Locate the cell with the specified text and output its (X, Y) center coordinate. 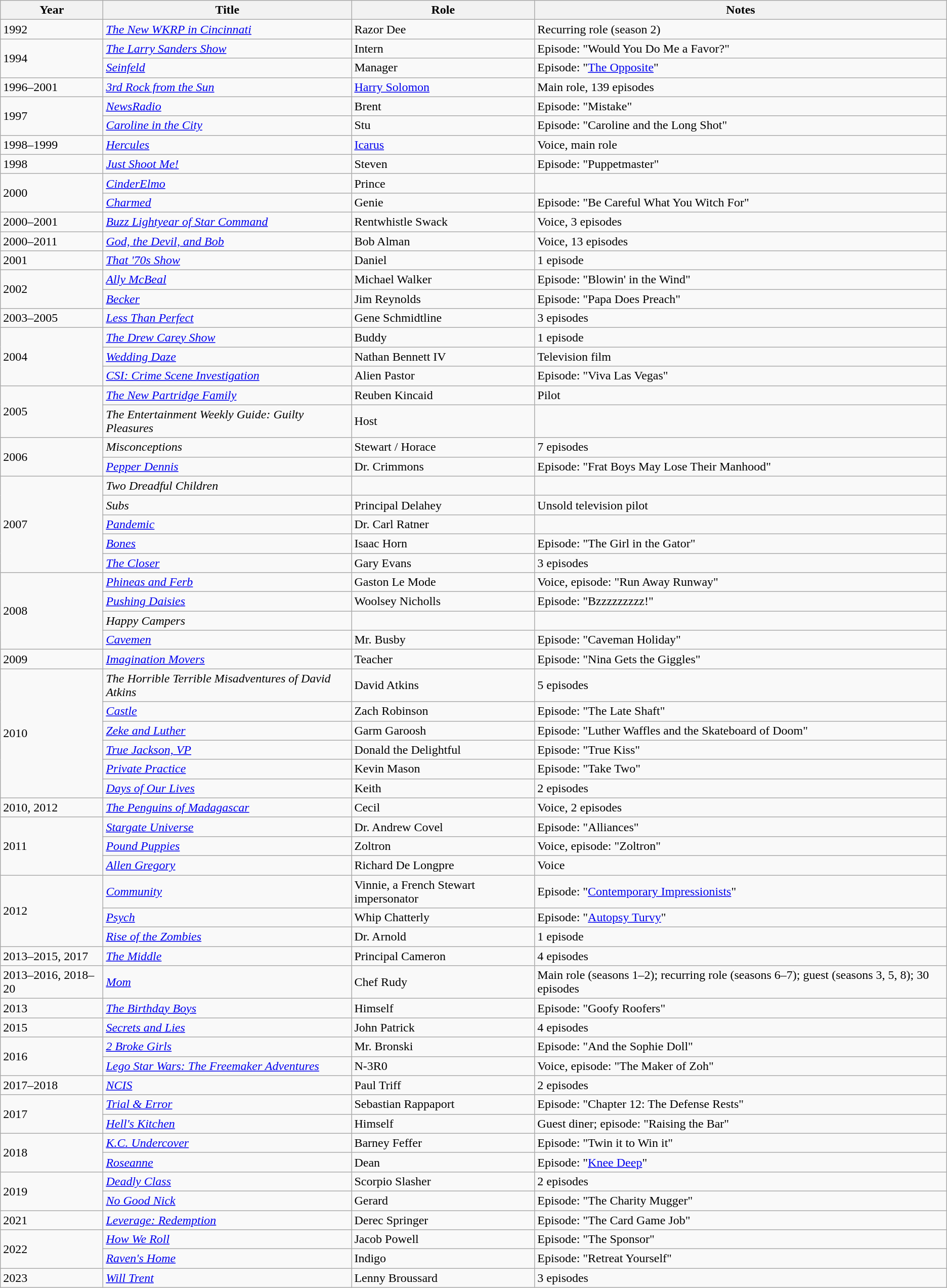
Barney Feffer (443, 1143)
2012 (52, 911)
Reuben Kincaid (443, 395)
2004 (52, 357)
That '70s Show (228, 261)
K.C. Undercover (228, 1143)
Chef Rudy (443, 982)
Episode: "The Charity Mugger" (741, 1200)
Two Dreadful Children (228, 486)
2009 (52, 659)
Pepper Dennis (228, 466)
Notes (741, 10)
1998–1999 (52, 145)
2010, 2012 (52, 807)
Indigo (443, 1259)
Episode: "Puppetmaster" (741, 164)
CinderElmo (228, 183)
Wedding Daze (228, 357)
Whip Chatterly (443, 918)
Episode: "Mistake" (741, 106)
Episode: "The Sponsor" (741, 1239)
Pound Puppies (228, 846)
Voice, 3 episodes (741, 222)
2015 (52, 1027)
Dr. Crimmons (443, 466)
Episode: "And the Sophie Doll" (741, 1047)
Roseanne (228, 1162)
1994 (52, 58)
Mom (228, 982)
The Penguins of Madagascar (228, 807)
2016 (52, 1056)
2000–2011 (52, 241)
Episode: "Retreat Yourself" (741, 1259)
The Middle (228, 956)
Zoltron (443, 846)
Just Shoot Me! (228, 164)
Episode: "Frat Boys May Lose Their Manhood" (741, 466)
Buzz Lightyear of Star Command (228, 222)
2007 (52, 524)
Gary Evans (443, 563)
Zach Robinson (443, 711)
Dr. Arnold (443, 937)
Voice (741, 865)
Happy Campers (228, 621)
The New Partridge Family (228, 395)
Unsold television pilot (741, 505)
Episode: "Contemporary Impressionists" (741, 891)
Misconceptions (228, 447)
Michael Walker (443, 280)
Year (52, 10)
1997 (52, 116)
Episode: "Viva Las Vegas" (741, 376)
Voice, 2 episodes (741, 807)
2006 (52, 457)
Donald the Delightful (443, 750)
True Jackson, VP (228, 750)
2010 (52, 734)
Title (228, 10)
Recurring role (season 2) (741, 29)
Isaac Horn (443, 543)
Leverage: Redemption (228, 1220)
Gaston Le Mode (443, 582)
Vinnie, a French Stewart impersonator (443, 891)
Episode: "Blowin' in the Wind" (741, 280)
Main role (seasons 1–2); recurring role (seasons 6–7); guest (seasons 3, 5, 8); 30 episodes (741, 982)
Episode: "The Opposite" (741, 68)
Community (228, 891)
Zeke and Luther (228, 731)
Sebastian Rappaport (443, 1104)
Phineas and Ferb (228, 582)
Voice, episode: "Zoltron" (741, 846)
Richard De Longpre (443, 865)
Role (443, 10)
NCIS (228, 1085)
Will Trent (228, 1278)
2 Broke Girls (228, 1047)
Voice, main role (741, 145)
Becker (228, 299)
1998 (52, 164)
Scorpio Slasher (443, 1181)
2013–2016, 2018–20 (52, 982)
2013 (52, 1008)
Pilot (741, 395)
Derec Springer (443, 1220)
Keith (443, 788)
Icarus (443, 145)
Caroline in the City (228, 125)
7 episodes (741, 447)
2000–2001 (52, 222)
Voice, episode: "Run Away Runway" (741, 582)
Television film (741, 357)
Bones (228, 543)
CSI: Crime Scene Investigation (228, 376)
The New WKRP in Cincinnati (228, 29)
Episode: "Goofy Roofers" (741, 1008)
Episode: "Be Careful What You Witch For" (741, 202)
2022 (52, 1249)
2017 (52, 1114)
Stewart / Horace (443, 447)
Deadly Class (228, 1181)
2003–2005 (52, 318)
2011 (52, 846)
Episode: "Luther Waffles and the Skateboard of Doom" (741, 731)
No Good Nick (228, 1200)
David Atkins (443, 685)
Principal Delahey (443, 505)
NewsRadio (228, 106)
Dr. Carl Ratner (443, 524)
Bob Alman (443, 241)
Episode: "Take Two" (741, 769)
Steven (443, 164)
Imagination Movers (228, 659)
Secrets and Lies (228, 1027)
Pandemic (228, 524)
N-3R0 (443, 1066)
Pushing Daisies (228, 602)
Voice, 13 episodes (741, 241)
The Birthday Boys (228, 1008)
Private Practice (228, 769)
3rd Rock from the Sun (228, 87)
Dean (443, 1162)
Seinfeld (228, 68)
Episode: "Papa Does Preach" (741, 299)
God, the Devil, and Bob (228, 241)
Lenny Broussard (443, 1278)
Stargate Universe (228, 827)
Ally McBeal (228, 280)
Alien Pastor (443, 376)
Dr. Andrew Covel (443, 827)
Mr. Bronski (443, 1047)
Genie (443, 202)
Rise of the Zombies (228, 937)
Episode: "Twin it to Win it" (741, 1143)
Castle (228, 711)
Jacob Powell (443, 1239)
Garm Garoosh (443, 731)
Kevin Mason (443, 769)
Episode: "True Kiss" (741, 750)
Hell's Kitchen (228, 1124)
Episode: "Caveman Holiday" (741, 640)
2023 (52, 1278)
Allen Gregory (228, 865)
Cavemen (228, 640)
Teacher (443, 659)
Episode: "Bzzzzzzzzz!" (741, 602)
Episode: "Nina Gets the Giggles" (741, 659)
5 episodes (741, 685)
Principal Cameron (443, 956)
Days of Our Lives (228, 788)
2019 (52, 1191)
Jim Reynolds (443, 299)
The Horrible Terrible Misadventures of David Atkins (228, 685)
Main role, 139 episodes (741, 87)
2021 (52, 1220)
Subs (228, 505)
2000 (52, 193)
Gerard (443, 1200)
Psych (228, 918)
Manager (443, 68)
Episode: "Caroline and the Long Shot" (741, 125)
Trial & Error (228, 1104)
Host (443, 421)
Episode: "Alliances" (741, 827)
Lego Star Wars: The Freemaker Adventures (228, 1066)
Episode: "The Late Shaft" (741, 711)
2017–2018 (52, 1085)
2002 (52, 289)
1996–2001 (52, 87)
Charmed (228, 202)
Woolsey Nicholls (443, 602)
Episode: "Knee Deep" (741, 1162)
Stu (443, 125)
Episode: "The Girl in the Gator" (741, 543)
Voice, episode: "The Maker of Zoh" (741, 1066)
John Patrick (443, 1027)
Less Than Perfect (228, 318)
The Closer (228, 563)
Brent (443, 106)
1992 (52, 29)
Nathan Bennett IV (443, 357)
Episode: "Chapter 12: The Defense Rests" (741, 1104)
Episode: "Would You Do Me a Favor?" (741, 49)
Paul Triff (443, 1085)
Intern (443, 49)
The Larry Sanders Show (228, 49)
Guest diner; episode: "Raising the Bar" (741, 1124)
The Drew Carey Show (228, 337)
Raven's Home (228, 1259)
How We Roll (228, 1239)
2001 (52, 261)
Gene Schmidtline (443, 318)
Buddy (443, 337)
The Entertainment Weekly Guide: Guilty Pleasures (228, 421)
2008 (52, 611)
2018 (52, 1152)
Rentwhistle Swack (443, 222)
Razor Dee (443, 29)
Mr. Busby (443, 640)
Hercules (228, 145)
Episode: "Autopsy Turvy" (741, 918)
Cecil (443, 807)
Daniel (443, 261)
Harry Solomon (443, 87)
2013–2015, 2017 (52, 956)
Prince (443, 183)
2005 (52, 412)
Episode: "The Card Game Job" (741, 1220)
